Locate the cell with the specified text and output its [x, y] center coordinate. 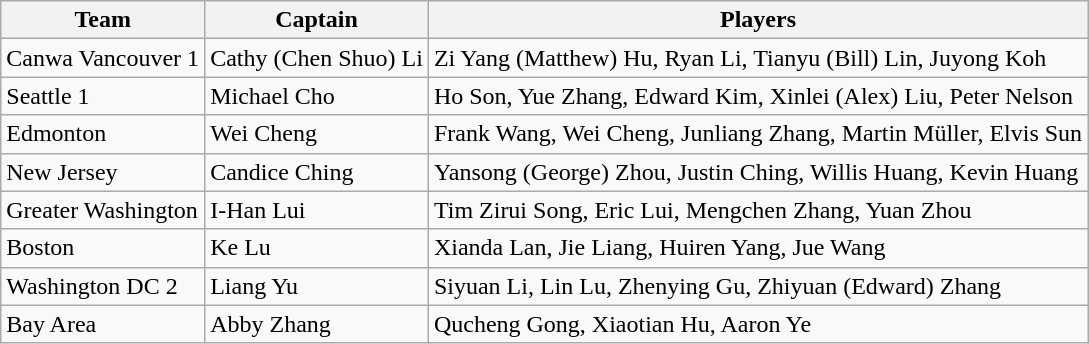
Ke Lu [317, 248]
Captain [317, 20]
Michael Cho [317, 96]
Bay Area [103, 324]
Wei Cheng [317, 134]
Candice Ching [317, 172]
Cathy (Chen Shuo) Li [317, 58]
Siyuan Li, Lin Lu, Zhenying Gu, Zhiyuan (Edward) Zhang [758, 286]
Liang Yu [317, 286]
Xianda Lan, Jie Liang, Huiren Yang, Jue Wang [758, 248]
Ho Son, Yue Zhang, Edward Kim, Xinlei (Alex) Liu, Peter Nelson [758, 96]
I-Han Lui [317, 210]
Greater Washington [103, 210]
New Jersey [103, 172]
Seattle 1 [103, 96]
Tim Zirui Song, Eric Lui, Mengchen Zhang, Yuan Zhou [758, 210]
Qucheng Gong, Xiaotian Hu, Aaron Ye [758, 324]
Yansong (George) Zhou, Justin Ching, Willis Huang, Kevin Huang [758, 172]
Canwa Vancouver 1 [103, 58]
Boston [103, 248]
Zi Yang (Matthew) Hu, Ryan Li, Tianyu (Bill) Lin, Juyong Koh [758, 58]
Abby Zhang [317, 324]
Edmonton [103, 134]
Team [103, 20]
Washington DC 2 [103, 286]
Players [758, 20]
Frank Wang, Wei Cheng, Junliang Zhang, Martin Müller, Elvis Sun [758, 134]
